From the cell containing the given text, extract its center point as (X, Y) coordinate. 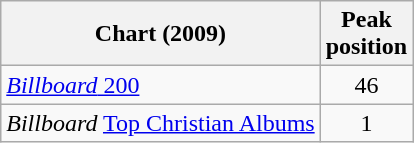
1 (366, 123)
Billboard 200 (160, 85)
Chart (2009) (160, 34)
Billboard Top Christian Albums (160, 123)
Peakposition (366, 34)
46 (366, 85)
